Determine the [x, y] coordinate at the center of the cell enclosing the given text.  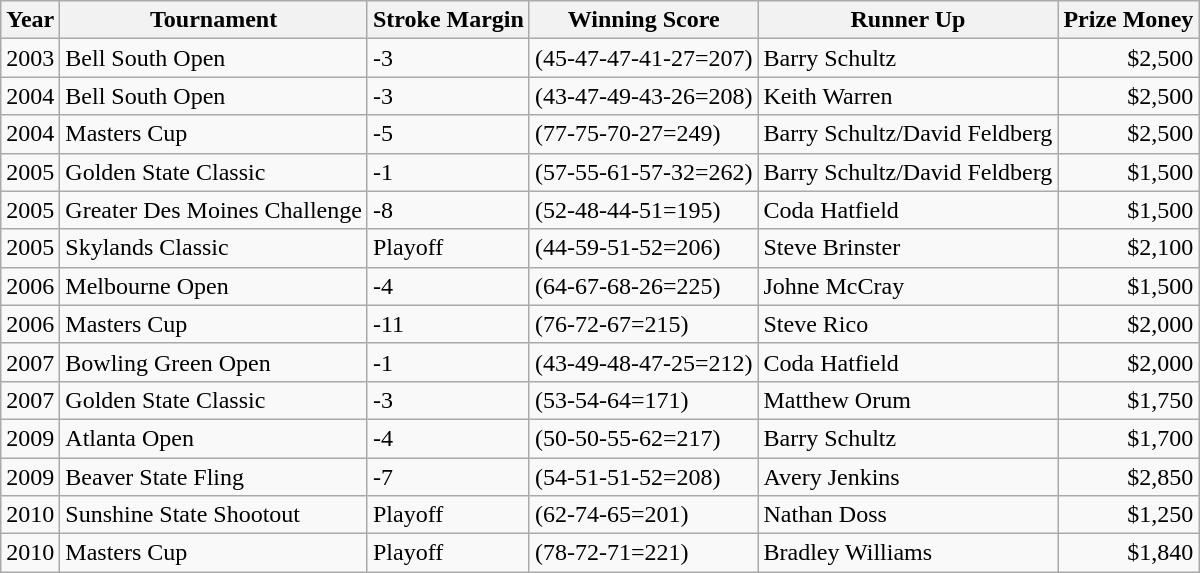
Prize Money [1128, 20]
Keith Warren [908, 96]
(44-59-51-52=206) [644, 248]
Skylands Classic [214, 248]
(50-50-55-62=217) [644, 438]
(52-48-44-51=195) [644, 210]
$1,840 [1128, 553]
(62-74-65=201) [644, 515]
Atlanta Open [214, 438]
Avery Jenkins [908, 477]
-11 [448, 324]
(53-54-64=171) [644, 400]
Winning Score [644, 20]
(76-72-67=215) [644, 324]
(78-72-71=221) [644, 553]
Runner Up [908, 20]
Steve Brinster [908, 248]
-8 [448, 210]
Nathan Doss [908, 515]
$2,100 [1128, 248]
Stroke Margin [448, 20]
(43-47-49-43-26=208) [644, 96]
Johne McCray [908, 286]
$1,250 [1128, 515]
Tournament [214, 20]
Sunshine State Shootout [214, 515]
Bowling Green Open [214, 362]
$1,750 [1128, 400]
Greater Des Moines Challenge [214, 210]
2003 [30, 58]
(43-49-48-47-25=212) [644, 362]
-5 [448, 134]
Melbourne Open [214, 286]
(57-55-61-57-32=262) [644, 172]
Bradley Williams [908, 553]
(77-75-70-27=249) [644, 134]
Beaver State Fling [214, 477]
(64-67-68-26=225) [644, 286]
Matthew Orum [908, 400]
$2,850 [1128, 477]
(45-47-47-41-27=207) [644, 58]
$1,700 [1128, 438]
-7 [448, 477]
(54-51-51-52=208) [644, 477]
Steve Rico [908, 324]
Year [30, 20]
